From the cell containing the given text, extract its center point as (x, y) coordinate. 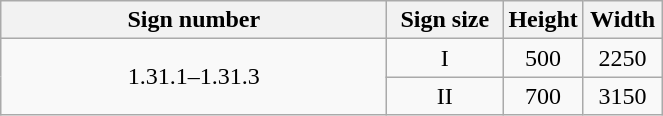
Sign size (445, 20)
3150 (622, 96)
Height (543, 20)
II (445, 96)
Width (622, 20)
700 (543, 96)
1.31.1–1.31.3 (194, 77)
500 (543, 58)
I (445, 58)
Sign number (194, 20)
2250 (622, 58)
